From the cell containing the given text, extract its center point as [x, y] coordinate. 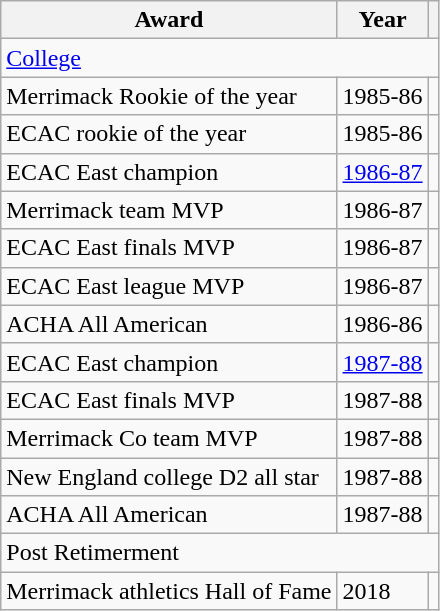
Post Retimerment [220, 553]
College [220, 58]
Merrimack athletics Hall of Fame [169, 591]
Year [382, 20]
Award [169, 20]
New England college D2 all star [169, 477]
2018 [382, 591]
Merrimack Rookie of the year [169, 96]
Merrimack Co team MVP [169, 438]
ECAC rookie of the year [169, 134]
1986-86 [382, 324]
ECAC East league MVP [169, 286]
Merrimack team MVP [169, 210]
